From the cell containing the given text, extract its center point as (x, y) coordinate. 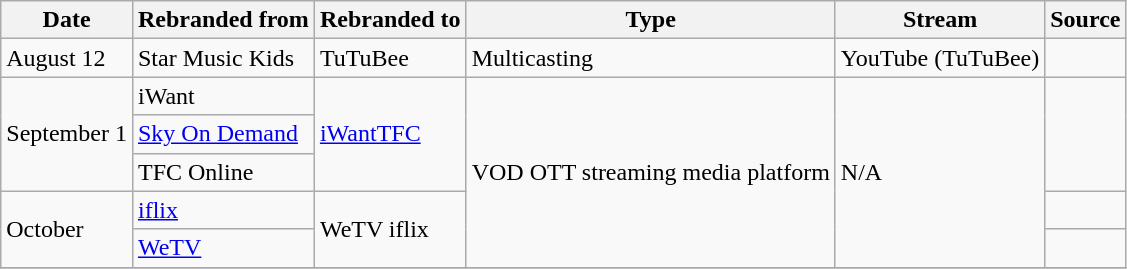
TuTuBee (390, 58)
N/A (940, 172)
iWant (223, 96)
iflix (223, 210)
August 12 (67, 58)
YouTube (TuTuBee) (940, 58)
Stream (940, 20)
Rebranded from (223, 20)
Type (650, 20)
WeTV (223, 248)
September 1 (67, 134)
Date (67, 20)
Rebranded to (390, 20)
Source (1086, 20)
Sky On Demand (223, 134)
WeTV iflix (390, 229)
iWantTFC (390, 134)
TFC Online (223, 172)
Multicasting (650, 58)
VOD OTT streaming media platform (650, 172)
Star Music Kids (223, 58)
October (67, 229)
